Provide the [X, Y] coordinate of the cell's center where the given text is located.  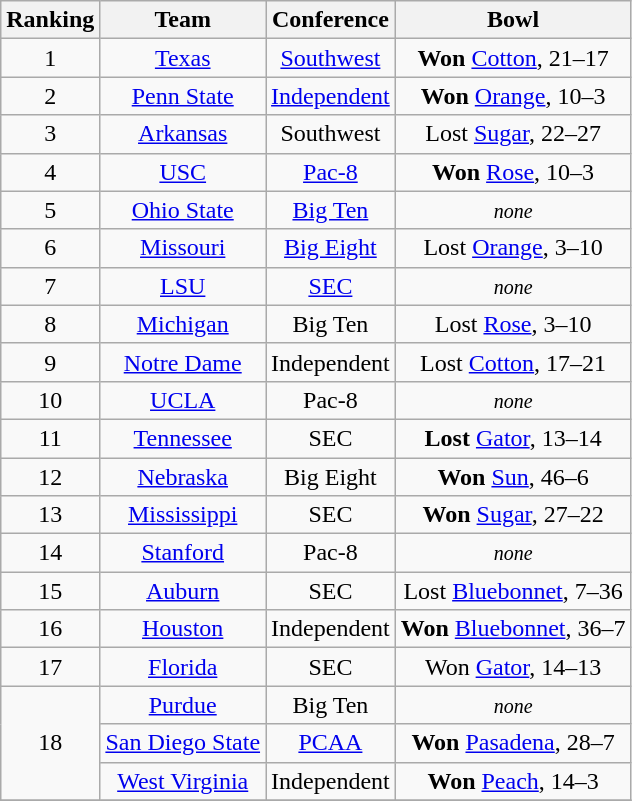
1 [50, 58]
PCAA [331, 743]
Nebraska [183, 477]
4 [50, 172]
Won Cotton, 21–17 [513, 58]
Texas [183, 58]
Mississippi [183, 515]
Arkansas [183, 134]
Auburn [183, 591]
West Virginia [183, 781]
Missouri [183, 248]
LSU [183, 286]
USC [183, 172]
8 [50, 324]
15 [50, 591]
Purdue [183, 705]
Won Bluebonnet, 36–7 [513, 629]
Won Rose, 10–3 [513, 172]
5 [50, 210]
Lost Rose, 3–10 [513, 324]
Penn State [183, 96]
13 [50, 515]
Florida [183, 667]
Won Sun, 46–6 [513, 477]
6 [50, 248]
10 [50, 400]
Lost Cotton, 17–21 [513, 362]
Lost Gator, 13–14 [513, 438]
Won Gator, 14–13 [513, 667]
9 [50, 362]
Notre Dame [183, 362]
Won Pasadena, 28–7 [513, 743]
UCLA [183, 400]
18 [50, 743]
11 [50, 438]
3 [50, 134]
Won Orange, 10–3 [513, 96]
Lost Bluebonnet, 7–36 [513, 591]
Ohio State [183, 210]
Stanford [183, 553]
Lost Orange, 3–10 [513, 248]
12 [50, 477]
Bowl [513, 20]
16 [50, 629]
Tennessee [183, 438]
14 [50, 553]
Lost Sugar, 22–27 [513, 134]
2 [50, 96]
Won Sugar, 27–22 [513, 515]
7 [50, 286]
Ranking [50, 20]
Team [183, 20]
San Diego State [183, 743]
Won Peach, 14–3 [513, 781]
Conference [331, 20]
Michigan [183, 324]
Houston [183, 629]
17 [50, 667]
